Identify which cell holds the provided text, then report its (X, Y) central coordinate. 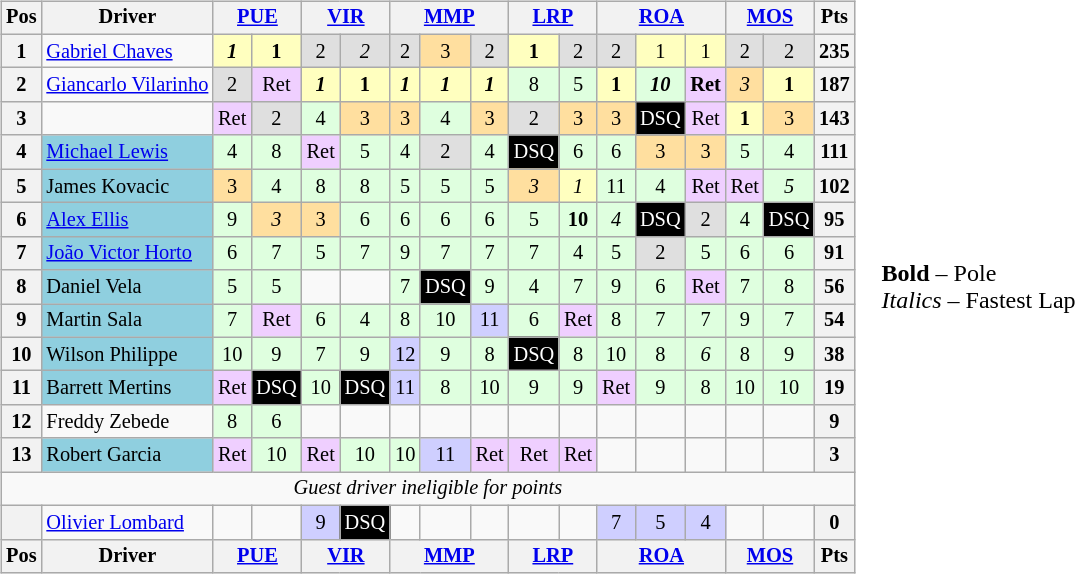
143 (834, 119)
54 (834, 321)
0 (834, 522)
38 (834, 354)
187 (834, 85)
Alex Ellis (127, 220)
56 (834, 287)
João Victor Horto (127, 253)
Guest driver ineligible for points (428, 489)
Barrett Mertins (127, 388)
Martin Sala (127, 321)
Wilson Philippe (127, 354)
Daniel Vela (127, 287)
111 (834, 152)
95 (834, 220)
102 (834, 186)
19 (834, 388)
13 (21, 455)
Robert Garcia (127, 455)
Gabriel Chaves (127, 51)
Giancarlo Vilarinho (127, 85)
James Kovacic (127, 186)
91 (834, 253)
Michael Lewis (127, 152)
Olivier Lombard (127, 522)
Freddy Zebede (127, 422)
235 (834, 51)
